Provide the [X, Y] coordinate of the cell's center where the given text is located.  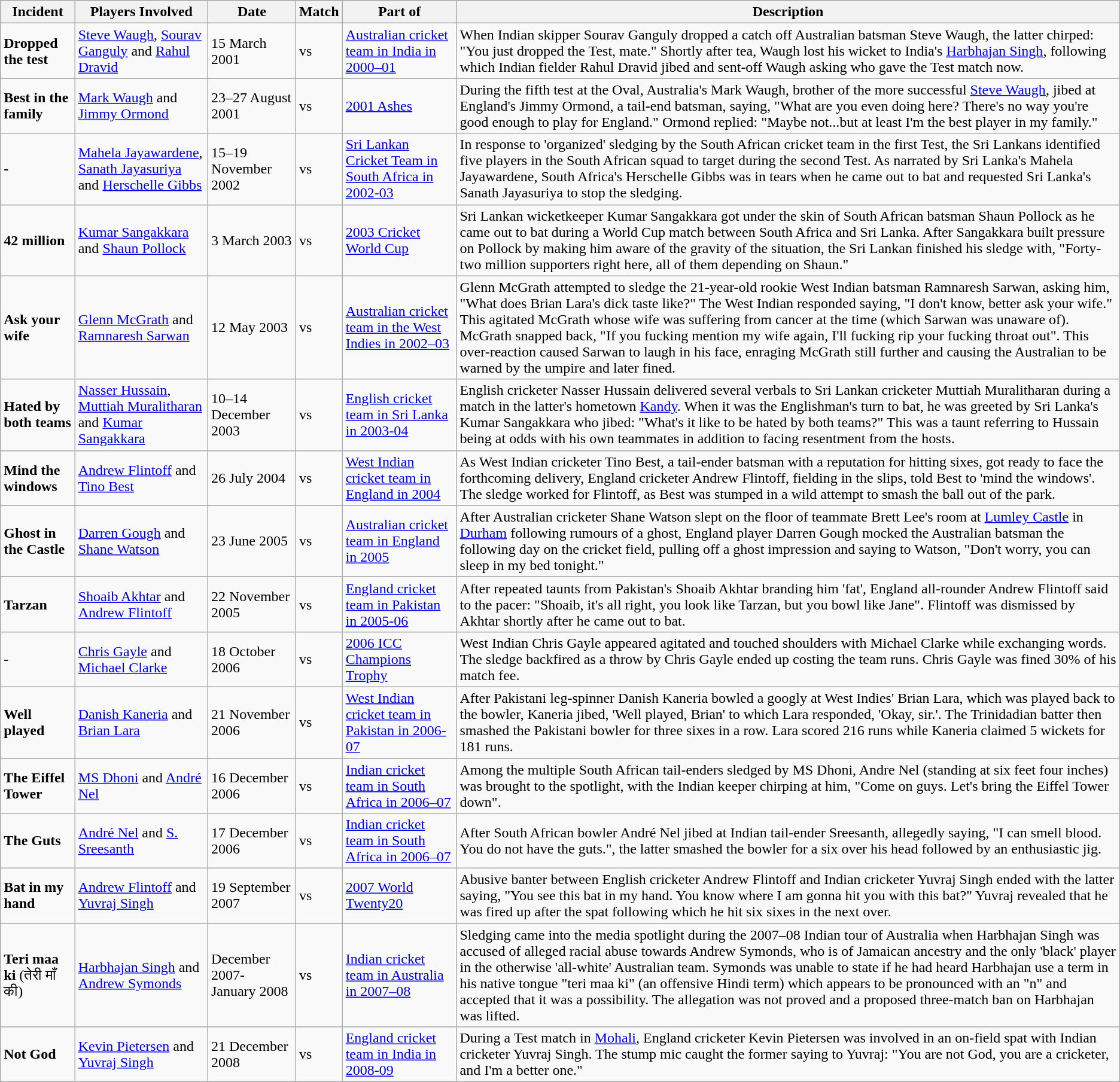
The Guts [38, 841]
16 December 2006 [251, 786]
England cricket team in Pakistan in 2005-06 [400, 604]
Danish Kaneria and Brian Lara [141, 723]
12 May 2003 [251, 328]
Ghost in the Castle [38, 541]
The Eiffel Tower [38, 786]
Incident [38, 12]
2001 Ashes [400, 106]
Indian cricket team in Australia in 2007–08 [400, 975]
15 March 2001 [251, 51]
Australian cricket team in India in 2000–01 [400, 51]
Description [788, 12]
Steve Waugh, Sourav Ganguly and Rahul Dravid [141, 51]
MS Dhoni and André Nel [141, 786]
Sri Lankan Cricket Team in South Africa in 2002-03 [400, 169]
23–27 August 2001 [251, 106]
15–19 November 2002 [251, 169]
André Nel and S. Sreesanth [141, 841]
2003 Cricket World Cup [400, 240]
Mahela Jayawardene, Sanath Jayasuriya and Herschelle Gibbs [141, 169]
Ask your wife [38, 328]
Chris Gayle and Michael Clarke [141, 659]
Shoaib Akhtar and Andrew Flintoff [141, 604]
23 June 2005 [251, 541]
2006 ICC Champions Trophy [400, 659]
Nasser Hussain, Muttiah Muralitharan and Kumar Sangakkara [141, 415]
Andrew Flintoff and Yuvraj Singh [141, 896]
Harbhajan Singh and Andrew Symonds [141, 975]
Part of [400, 12]
26 July 2004 [251, 478]
Not God [38, 1054]
17 December 2006 [251, 841]
Tarzan [38, 604]
Mind the windows [38, 478]
England cricket team in India in 2008-09 [400, 1054]
Best in the family [38, 106]
Match [319, 12]
Kumar Sangakkara and Shaun Pollock [141, 240]
Dropped the test [38, 51]
42 million [38, 240]
19 September 2007 [251, 896]
21 December 2008 [251, 1054]
Mark Waugh and Jimmy Ormond [141, 106]
Darren Gough and Shane Watson [141, 541]
English cricket team in Sri Lanka in 2003-04 [400, 415]
3 March 2003 [251, 240]
Kevin Pietersen and Yuvraj Singh [141, 1054]
Australian cricket team in the West Indies in 2002–03 [400, 328]
Bat in my hand [38, 896]
Glenn McGrath and Ramnaresh Sarwan [141, 328]
Hated by both teams [38, 415]
18 October 2006 [251, 659]
22 November 2005 [251, 604]
21 November 2006 [251, 723]
2007 World Twenty20 [400, 896]
West Indian cricket team in Pakistan in 2006-07 [400, 723]
Andrew Flintoff and Tino Best [141, 478]
Australian cricket team in England in 2005 [400, 541]
Well played [38, 723]
Players Involved [141, 12]
10–14 December 2003 [251, 415]
December 2007- January 2008 [251, 975]
Date [251, 12]
Teri maa ki (तेरी माँ की) [38, 975]
West Indian cricket team in England in 2004 [400, 478]
